Pinpoint the cell where the given text exists, returning its (X, Y) midpoint coordinate. 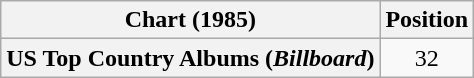
Chart (1985) (190, 20)
Position (427, 20)
32 (427, 58)
US Top Country Albums (Billboard) (190, 58)
